Extract the (x, y) coordinate from the center of the cell holding the provided text.  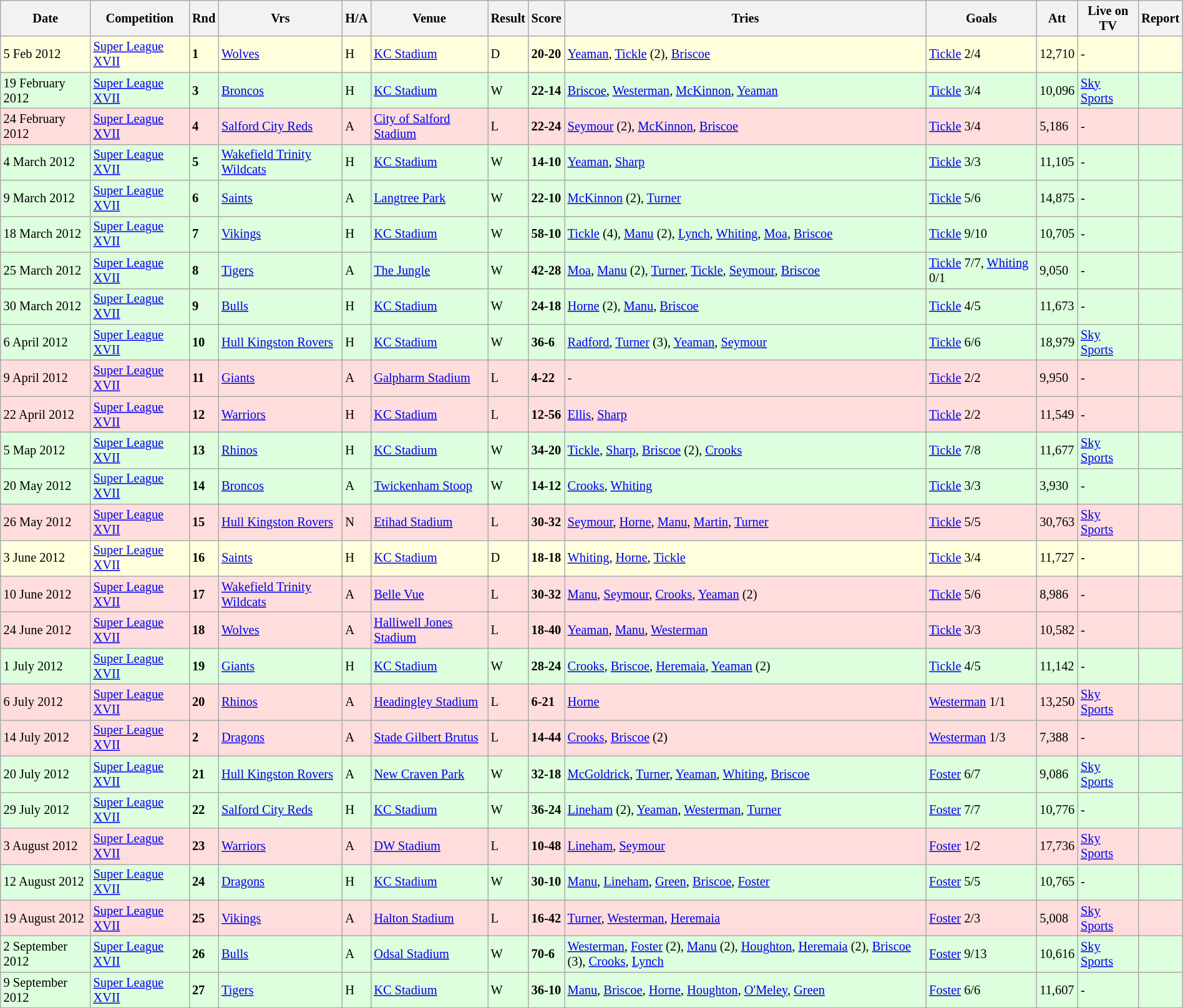
Foster 9/13 (981, 954)
19 February 2012 (46, 91)
Halliwell Jones Stadium (429, 630)
Twickenham Stoop (429, 486)
11,677 (1057, 450)
19 August 2012 (46, 918)
9 (203, 306)
7 (203, 234)
20-20 (547, 54)
11,142 (1057, 666)
Odsal Stadium (429, 954)
New Craven Park (429, 774)
34-20 (547, 450)
30-10 (547, 882)
McGoldrick, Turner, Yeaman, Whiting, Briscoe (746, 774)
6 April 2012 (46, 342)
5 Map 2012 (46, 450)
20 (203, 702)
Seymour, Horne, Manu, Martin, Turner (746, 522)
22 April 2012 (46, 414)
14-44 (547, 738)
Crooks, Briscoe, Heremaia, Yeaman (2) (746, 666)
9 April 2012 (46, 378)
6 (203, 198)
13 (203, 450)
Foster 7/7 (981, 810)
14,875 (1057, 198)
The Jungle (429, 270)
13,250 (1057, 702)
25 (203, 918)
12,710 (1057, 54)
32-18 (547, 774)
4 March 2012 (46, 162)
Lineham, Seymour (746, 846)
Tries (746, 18)
12 August 2012 (46, 882)
Date (46, 18)
Tickle 7/8 (981, 450)
11,105 (1057, 162)
Whiting, Horne, Tickle (746, 558)
Live on TV (1108, 18)
Manu, Seymour, Crooks, Yeaman (2) (746, 594)
23 (203, 846)
10,705 (1057, 234)
3 August 2012 (46, 846)
Venue (429, 18)
Horne (2), Manu, Briscoe (746, 306)
4 (203, 126)
9,086 (1057, 774)
36-6 (547, 342)
Crooks, Whiting (746, 486)
14-10 (547, 162)
14-12 (547, 486)
24 June 2012 (46, 630)
10,582 (1057, 630)
6-21 (547, 702)
9,950 (1057, 378)
Foster 6/7 (981, 774)
70-6 (547, 954)
Halton Stadium (429, 918)
Foster 1/2 (981, 846)
Horne (746, 702)
H/A (356, 18)
Score (547, 18)
Manu, Briscoe, Horne, Houghton, O'Meley, Green (746, 990)
10,776 (1057, 810)
3 (203, 91)
36-24 (547, 810)
29 July 2012 (46, 810)
11,549 (1057, 414)
11 (203, 378)
Yeaman, Manu, Westerman (746, 630)
Radford, Turner (3), Yeaman, Seymour (746, 342)
20 May 2012 (46, 486)
Tickle 6/6 (981, 342)
Competition (140, 18)
9 March 2012 (46, 198)
Tickle 2/4 (981, 54)
Lineham (2), Yeaman, Westerman, Turner (746, 810)
Headingley Stadium (429, 702)
20 July 2012 (46, 774)
6 July 2012 (46, 702)
Galpharm Stadium (429, 378)
2 (203, 738)
15 (203, 522)
58-10 (547, 234)
Foster 2/3 (981, 918)
14 (203, 486)
Crooks, Briscoe (2) (746, 738)
16-42 (547, 918)
Westerman 1/3 (981, 738)
26 (203, 954)
7,388 (1057, 738)
Tickle, Sharp, Briscoe (2), Crooks (746, 450)
4-22 (547, 378)
DW Stadium (429, 846)
10,765 (1057, 882)
Tickle (4), Manu (2), Lynch, Whiting, Moa, Briscoe (746, 234)
12 (203, 414)
McKinnon (2), Turner (746, 198)
Result (508, 18)
Westerman, Foster (2), Manu (2), Houghton, Heremaia (2), Briscoe (3), Crooks, Lynch (746, 954)
10 (203, 342)
Seymour (2), McKinnon, Briscoe (746, 126)
22-14 (547, 91)
Manu, Lineham, Green, Briscoe, Foster (746, 882)
Rnd (203, 18)
Foster 6/6 (981, 990)
11,607 (1057, 990)
30,763 (1057, 522)
Westerman 1/1 (981, 702)
17 (203, 594)
City of Salford Stadium (429, 126)
5 Feb 2012 (46, 54)
12-56 (547, 414)
Langtree Park (429, 198)
Turner, Westerman, Heremaia (746, 918)
24-18 (547, 306)
Briscoe, Westerman, McKinnon, Yeaman (746, 91)
10-48 (547, 846)
42-28 (547, 270)
5 (203, 162)
N (356, 522)
9 September 2012 (46, 990)
Etihad Stadium (429, 522)
11,673 (1057, 306)
8 (203, 270)
Report (1161, 18)
18-18 (547, 558)
Belle Vue (429, 594)
Tickle 9/10 (981, 234)
28-24 (547, 666)
3 June 2012 (46, 558)
10,616 (1057, 954)
22-24 (547, 126)
30 March 2012 (46, 306)
3,930 (1057, 486)
10,096 (1057, 91)
19 (203, 666)
Moa, Manu (2), Turner, Tickle, Seymour, Briscoe (746, 270)
2 September 2012 (46, 954)
24 February 2012 (46, 126)
Tickle 5/5 (981, 522)
1 (203, 54)
14 July 2012 (46, 738)
36-10 (547, 990)
18 (203, 630)
Att (1057, 18)
18,979 (1057, 342)
25 March 2012 (46, 270)
22-10 (547, 198)
Goals (981, 18)
17,736 (1057, 846)
Tickle 7/7, Whiting 0/1 (981, 270)
9,050 (1057, 270)
26 May 2012 (46, 522)
Ellis, Sharp (746, 414)
18 March 2012 (46, 234)
5,008 (1057, 918)
24 (203, 882)
Yeaman, Tickle (2), Briscoe (746, 54)
Yeaman, Sharp (746, 162)
18-40 (547, 630)
5,186 (1057, 126)
11,727 (1057, 558)
16 (203, 558)
21 (203, 774)
10 June 2012 (46, 594)
1 July 2012 (46, 666)
Stade Gilbert Brutus (429, 738)
22 (203, 810)
8,986 (1057, 594)
Vrs (280, 18)
27 (203, 990)
Foster 5/5 (981, 882)
